Search for the cell housing the specified text and yield its (x, y) center coordinate. 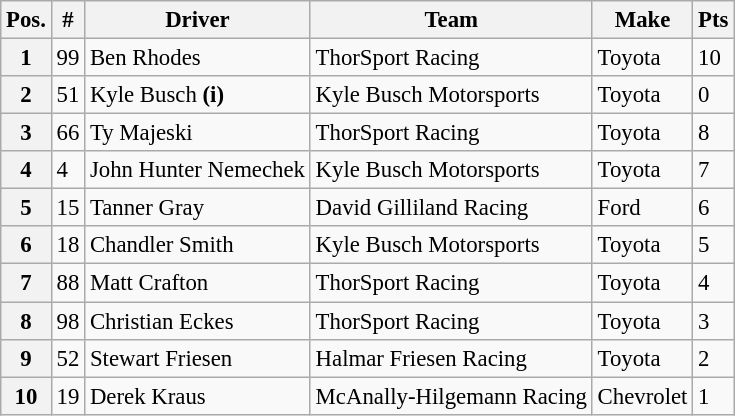
Chandler Smith (198, 245)
52 (68, 358)
15 (68, 208)
9 (26, 358)
18 (68, 245)
66 (68, 133)
John Hunter Nemechek (198, 170)
Ben Rhodes (198, 58)
Driver (198, 20)
David Gilliland Racing (451, 208)
88 (68, 283)
51 (68, 95)
Pts (714, 20)
Ford (642, 208)
Matt Crafton (198, 283)
# (68, 20)
Tanner Gray (198, 208)
Kyle Busch (i) (198, 95)
98 (68, 321)
Team (451, 20)
McAnally-Hilgemann Racing (451, 396)
Derek Kraus (198, 396)
Ty Majeski (198, 133)
19 (68, 396)
Christian Eckes (198, 321)
Chevrolet (642, 396)
Halmar Friesen Racing (451, 358)
Make (642, 20)
99 (68, 58)
0 (714, 95)
Stewart Friesen (198, 358)
Pos. (26, 20)
